Detect which cell encompasses the target text, then output its [X, Y] center coordinate. 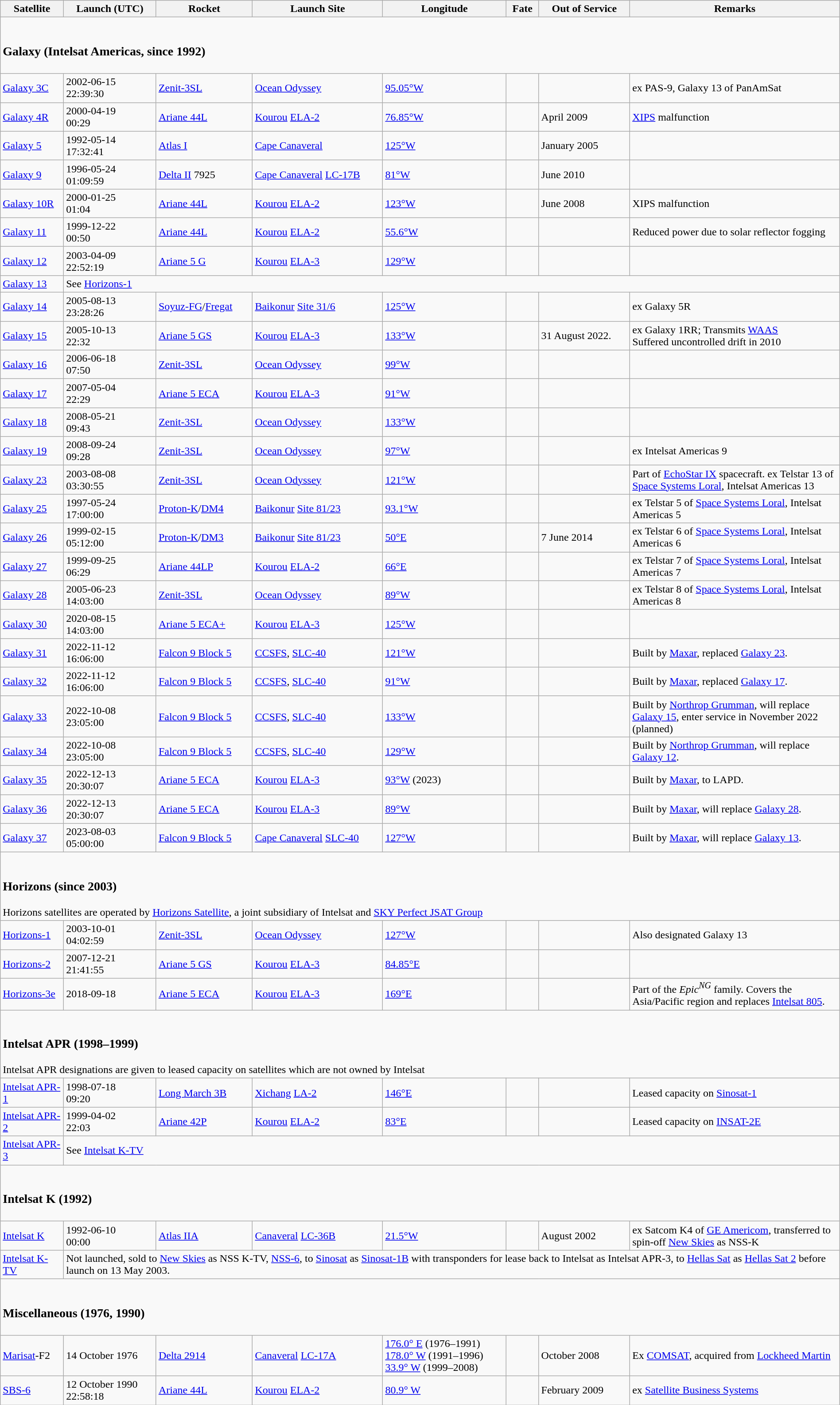
Galaxy 35 [32, 780]
Built by Maxar, will replace Galaxy 13. [735, 838]
12 October 199022:58:18 [110, 1391]
Cape Canaveral LC-17B [318, 175]
2005-06-2314:03:00 [110, 595]
1992-05-1417:32:41 [110, 145]
176.0° E (1976–1991)178.0° W (1991–1996)33.9° W (1999–2008) [444, 1356]
See Intelsat K-TV [452, 1151]
Ariane 44LP [204, 566]
1992-06-1000:00 [110, 1236]
2002-06-1522:39:30 [110, 88]
Intelsat APR-2 [32, 1121]
See Horizons-1 [452, 284]
2007-05-0422:29 [110, 394]
Galaxy 34 [32, 751]
Leased capacity on Sinosat-1 [735, 1093]
Galaxy 32 [32, 682]
83°E [444, 1121]
Horizons-2 [32, 964]
ex Intelsat Americas 9 [735, 451]
Xichang LA-2 [318, 1093]
Galaxy 13 [32, 284]
Launch Site [318, 9]
Galaxy 30 [32, 624]
169°E [444, 994]
1999-12-2200:50 [110, 232]
Galaxy 37 [32, 838]
Built by Maxar, replaced Galaxy 17. [735, 682]
Galaxy 5 [32, 145]
21.5°W [444, 1236]
123°W [444, 203]
Also designated Galaxy 13 [735, 935]
Galaxy 9 [32, 175]
Galaxy 17 [32, 394]
93°W (2023) [444, 780]
August 2002 [584, 1236]
Galaxy 16 [32, 364]
2005-10-1322:32 [110, 336]
1999-04-0222:03 [110, 1121]
Satellite [32, 9]
ex Telstar 8 of Space Systems Loral, Intelsat Americas 8 [735, 595]
Canaveral LC-36B [318, 1236]
Intelsat K [32, 1236]
Built by Maxar, to LAPD. [735, 780]
Out of Service [584, 9]
Miscellaneous (1976, 1990) [420, 1307]
Part of the EpicNG family. Covers the Asia/Pacific region and replaces Intelsat 805. [735, 994]
80.9° W [444, 1391]
Ariane 5 G [204, 261]
Galaxy 12 [32, 261]
Intelsat K (1992) [420, 1193]
Galaxy 26 [32, 537]
Galaxy 4R [32, 117]
Fate [522, 9]
Launch (UTC) [110, 9]
ex Satellite Business Systems [735, 1391]
Galaxy 11 [32, 232]
2005-08-1323:28:26 [110, 307]
Delta II 7925 [204, 175]
2008-05-2109:43 [110, 422]
Cape Canaveral [318, 145]
84.85°E [444, 964]
Galaxy 27 [32, 566]
Horizons (since 2003)Horizons satellites are operated by Horizons Satellite, a joint subsidiary of Intelsat and SKY Perfect JSAT Group [420, 886]
2007-12-2121:41:55 [110, 964]
146°E [444, 1093]
Proton-K/DM4 [204, 509]
June 2010 [584, 175]
Delta 2914 [204, 1356]
2003-04-0922:52:19 [110, 261]
Built by Maxar, will replace Galaxy 28. [735, 809]
ex PAS-9, Galaxy 13 of PanAmSat [735, 88]
Rocket [204, 9]
1999-02-1505:12:00 [110, 537]
ex Galaxy 5R [735, 307]
ex Telstar 7 of Space Systems Loral, Intelsat Americas 7 [735, 566]
Galaxy 10R [32, 203]
Atlas I [204, 145]
2006-06-1807:50 [110, 364]
Galaxy 14 [32, 307]
7 June 2014 [584, 537]
Horizons-1 [32, 935]
Intelsat APR-3 [32, 1151]
31 August 2022. [584, 336]
Soyuz-FG/Fregat [204, 307]
Longitude [444, 9]
Atlas IIA [204, 1236]
Long March 3B [204, 1093]
Built by Northrop Grumman, will replace Galaxy 15, enter service in November 2022 (planned) [735, 716]
Proton-K/DM3 [204, 537]
ex Satcom K4 of GE Americom, transferred to spin-off New Skies as NSS-K [735, 1236]
Galaxy 15 [32, 336]
55.6°W [444, 232]
Leased capacity on INSAT-2E [735, 1121]
Galaxy 36 [32, 809]
2003-08-0803:30:55 [110, 480]
Remarks [735, 9]
Galaxy 19 [32, 451]
Intelsat APR-1 [32, 1093]
ex Galaxy 1RR; Transmits WAASSuffered uncontrolled drift in 2010 [735, 336]
Ex COMSAT, acquired from Lockheed Martin [735, 1356]
1997-05-2417:00:00 [110, 509]
2000-04-1900:29 [110, 117]
January 2005 [584, 145]
Galaxy 28 [32, 595]
October 2008 [584, 1356]
50°E [444, 537]
1996-05-2401:09:59 [110, 175]
February 2009 [584, 1391]
Baikonur Site 31/6 [318, 307]
Galaxy 25 [32, 509]
1999-09-2506:29 [110, 566]
1998-07-1809:20 [110, 1093]
2008-09-2409:28 [110, 451]
Intelsat APR (1998–1999)Intelsat APR designations are given to leased capacity on satellites which are not owned by Intelsat [420, 1044]
66°E [444, 566]
Galaxy 3C [32, 88]
Galaxy (Intelsat Americas, since 1992) [420, 45]
93.1°W [444, 509]
99°W [444, 364]
14 October 1976 [110, 1356]
ex Telstar 5 of Space Systems Loral, Intelsat Americas 5 [735, 509]
Horizons-3e [32, 994]
Canaveral LC-17A [318, 1356]
Galaxy 33 [32, 716]
Galaxy 23 [32, 480]
Built by Northrop Grumman, will replace Galaxy 12. [735, 751]
Built by Maxar, replaced Galaxy 23. [735, 652]
SBS-6 [32, 1391]
2023-08-0305:00:00 [110, 838]
2018-09-18 [110, 994]
2020-08-1514:03:00 [110, 624]
Cape Canaveral SLC-40 [318, 838]
Reduced power due to solar reflector fogging [735, 232]
2000-01-2501:04 [110, 203]
95.05°W [444, 88]
Marisat-F2 [32, 1356]
Intelsat K-TV [32, 1264]
2003-10-0104:02:59 [110, 935]
97°W [444, 451]
81°W [444, 175]
76.85°W [444, 117]
April 2009 [584, 117]
Ariane 42P [204, 1121]
Galaxy 18 [32, 422]
June 2008 [584, 203]
Ariane 5 ECA+ [204, 624]
Part of EchoStar IX spacecraft. ex Telstar 13 of Space Systems Loral, Intelsat Americas 13 [735, 480]
Galaxy 31 [32, 652]
ex Telstar 6 of Space Systems Loral, Intelsat Americas 6 [735, 537]
